Detect which cell encompasses the target text, then output its [X, Y] center coordinate. 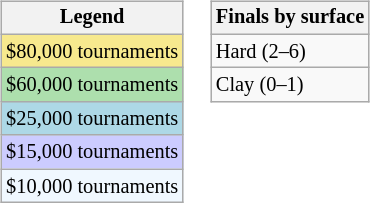
$25,000 tournaments [92, 119]
$15,000 tournaments [92, 152]
$80,000 tournaments [92, 51]
Finals by surface [290, 18]
$60,000 tournaments [92, 85]
Legend [92, 18]
$10,000 tournaments [92, 186]
Hard (2–6) [290, 51]
Clay (0–1) [290, 85]
